Determine the [x, y] coordinate at the center of the cell enclosing the given text.  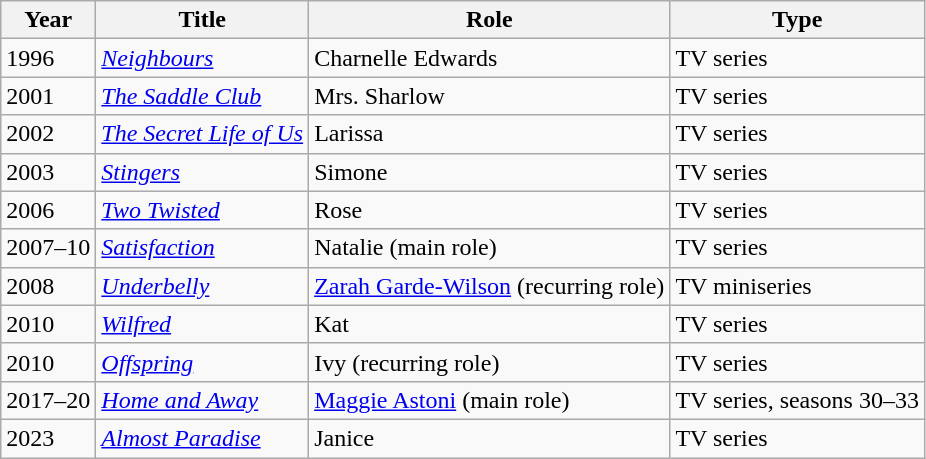
2017–20 [48, 400]
Larissa [490, 134]
Two Twisted [202, 210]
Home and Away [202, 400]
Mrs. Sharlow [490, 96]
2002 [48, 134]
2008 [48, 286]
Underbelly [202, 286]
Stingers [202, 172]
2023 [48, 438]
Zarah Garde-Wilson (recurring role) [490, 286]
TV miniseries [798, 286]
Natalie (main role) [490, 248]
Role [490, 20]
Almost Paradise [202, 438]
Year [48, 20]
TV series, seasons 30–33 [798, 400]
Janice [490, 438]
Neighbours [202, 58]
1996 [48, 58]
2003 [48, 172]
The Saddle Club [202, 96]
Type [798, 20]
Rose [490, 210]
Kat [490, 324]
2001 [48, 96]
Wilfred [202, 324]
Charnelle Edwards [490, 58]
Simone [490, 172]
Offspring [202, 362]
Maggie Astoni (main role) [490, 400]
Satisfaction [202, 248]
2007–10 [48, 248]
2006 [48, 210]
Title [202, 20]
Ivy (recurring role) [490, 362]
The Secret Life of Us [202, 134]
